Provide the (X, Y) coordinate of the cell's center where the given text is located.  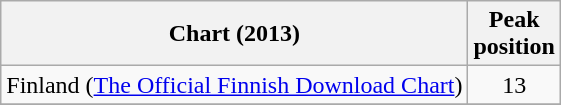
13 (514, 85)
Finland (The Official Finnish Download Chart) (234, 85)
Chart (2013) (234, 34)
Peakposition (514, 34)
